For the text-containing cell, return its midpoint in [x, y] coordinate format. 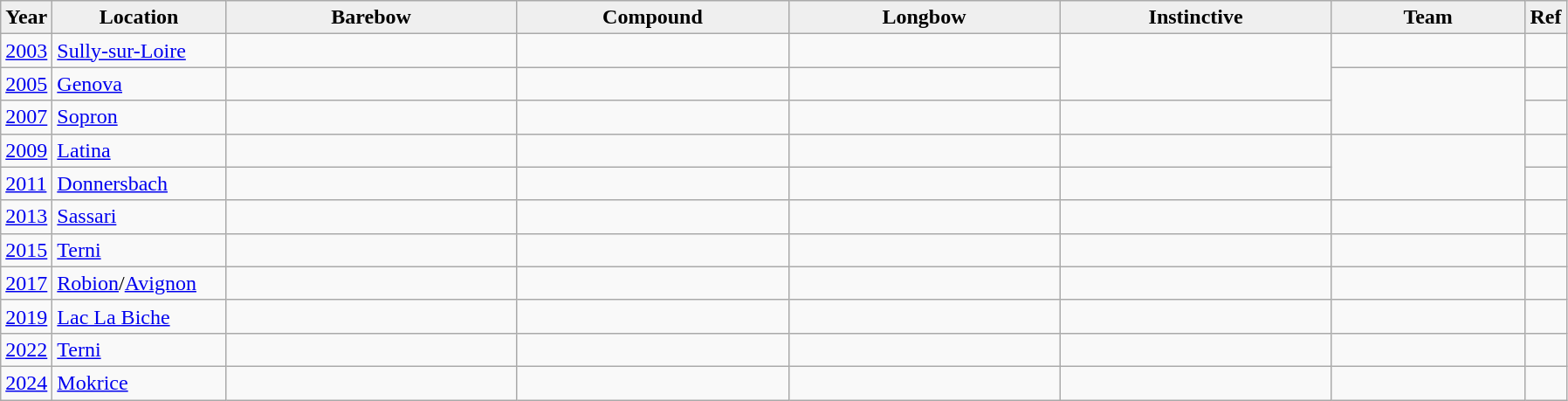
2007 [26, 117]
Ref [1545, 17]
Sully-sur-Loire [140, 51]
2022 [26, 349]
2003 [26, 51]
Mokrice [140, 383]
Instinctive [1196, 17]
Team [1428, 17]
Genova [140, 84]
Latina [140, 150]
Compound [653, 17]
Year [26, 17]
2015 [26, 250]
Sassari [140, 217]
2013 [26, 217]
Longbow [924, 17]
Donnersbach [140, 183]
Robion/Avignon [140, 283]
2024 [26, 383]
Location [140, 17]
Barebow [371, 17]
Lac La Biche [140, 316]
Sopron [140, 117]
2017 [26, 283]
2009 [26, 150]
2005 [26, 84]
2011 [26, 183]
2019 [26, 316]
